Capture the cell that displays the provided text and extract its (X, Y) central coordinate. 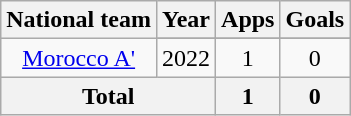
Morocco A' (79, 58)
2022 (186, 58)
Apps (248, 20)
Year (186, 20)
Goals (315, 20)
Total (108, 96)
National team (79, 20)
